Output the [x, y] coordinate of the center of the cell containing the given text.  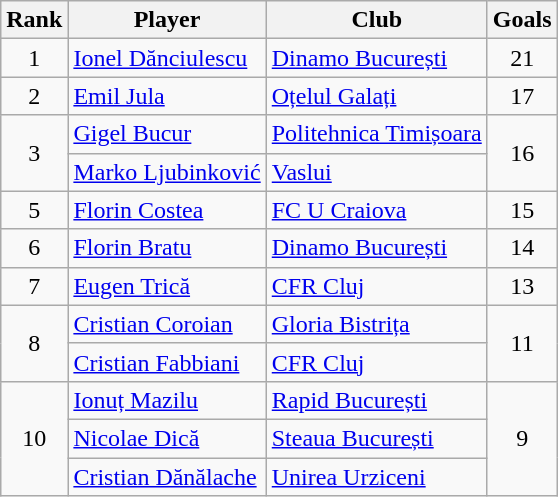
21 [522, 58]
17 [522, 96]
3 [34, 153]
5 [34, 210]
14 [522, 248]
2 [34, 96]
Rapid București [376, 400]
Vaslui [376, 172]
Cristian Dănălache [167, 477]
Club [376, 20]
Eugen Trică [167, 286]
Goals [522, 20]
8 [34, 343]
Cristian Fabbiani [167, 362]
Ionuț Mazilu [167, 400]
Player [167, 20]
6 [34, 248]
FC U Craiova [376, 210]
Florin Costea [167, 210]
Emil Jula [167, 96]
Unirea Urziceni [376, 477]
Ionel Dănciulescu [167, 58]
Oțelul Galați [376, 96]
Steaua București [376, 438]
Politehnica Timișoara [376, 134]
Nicolae Dică [167, 438]
15 [522, 210]
10 [34, 438]
Marko Ljubinković [167, 172]
Gigel Bucur [167, 134]
9 [522, 438]
Cristian Coroian [167, 324]
1 [34, 58]
7 [34, 286]
Gloria Bistrița [376, 324]
Florin Bratu [167, 248]
Rank [34, 20]
11 [522, 343]
13 [522, 286]
16 [522, 153]
